Provide the (X, Y) coordinate of the cell's center where the given text is located.  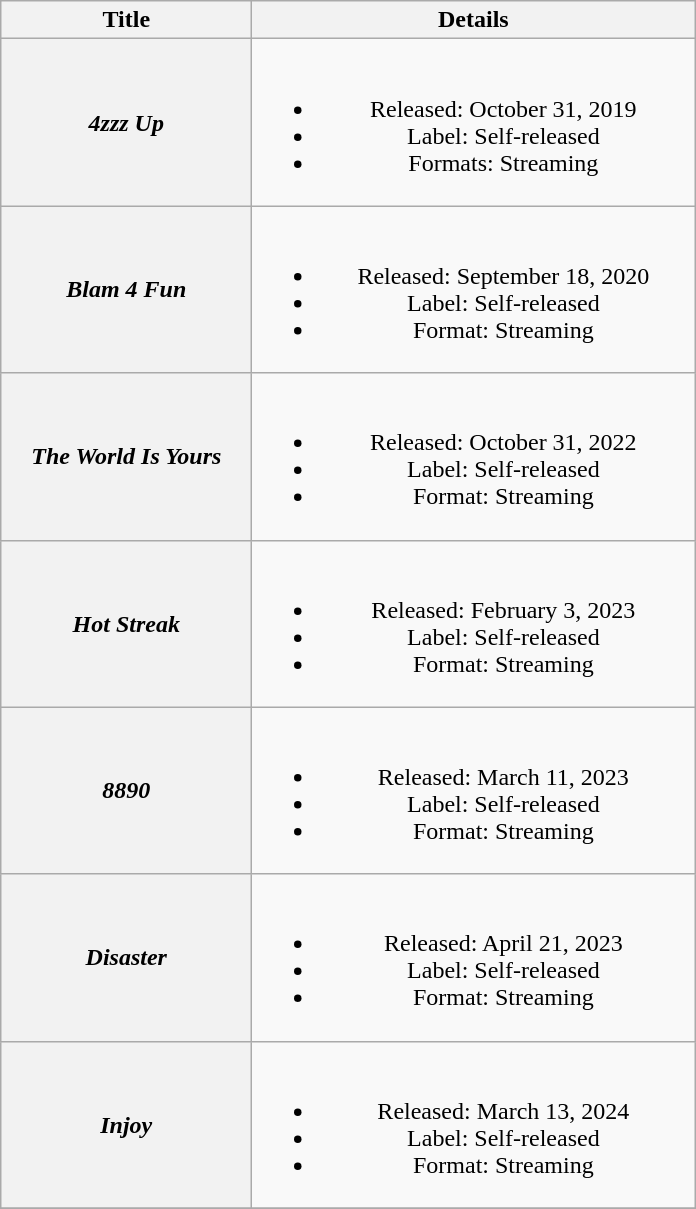
Released: February 3, 2023Label: Self-releasedFormat: Streaming (474, 624)
Released: March 11, 2023Label: Self-releasedFormat: Streaming (474, 790)
Released: April 21, 2023Label: Self-releasedFormat: Streaming (474, 958)
Details (474, 20)
Title (126, 20)
Released: September 18, 2020Label: Self-releasedFormat: Streaming (474, 290)
Injoy (126, 1124)
Released: March 13, 2024Label: Self-releasedFormat: Streaming (474, 1124)
The World Is Yours (126, 456)
Released: October 31, 2019Label: Self-releasedFormats: Streaming (474, 122)
Hot Streak (126, 624)
Blam 4 Fun (126, 290)
8890 (126, 790)
Disaster (126, 958)
Released: October 31, 2022Label: Self-releasedFormat: Streaming (474, 456)
4zzz Up (126, 122)
